From the cell containing the given text, extract its center point as [X, Y] coordinate. 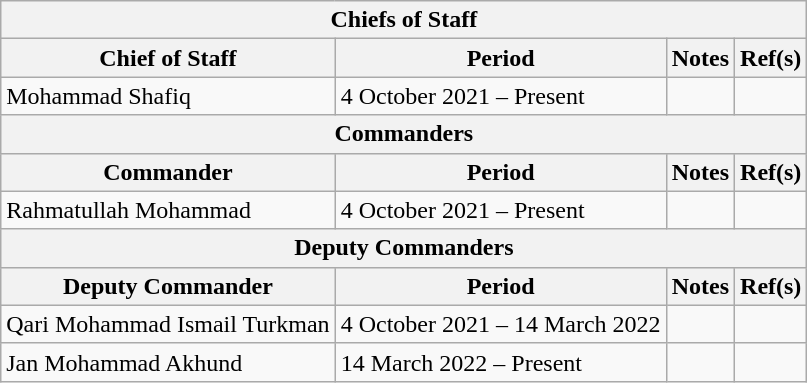
Deputy Commanders [404, 248]
Chief of Staff [168, 58]
Qari Mohammad Ismail Turkman [168, 324]
Commanders [404, 134]
Deputy Commander [168, 286]
Rahmatullah Mohammad [168, 210]
Commander [168, 172]
Chiefs of Staff [404, 20]
Mohammad Shafiq [168, 96]
Jan Mohammad Akhund [168, 362]
4 October 2021 – 14 March 2022 [500, 324]
14 March 2022 – Present [500, 362]
